Capture the cell that displays the provided text and extract its [X, Y] central coordinate. 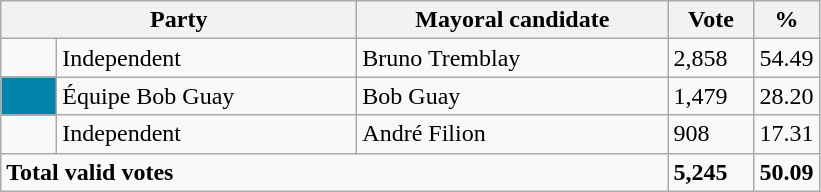
50.09 [786, 172]
1,479 [711, 96]
% [786, 20]
Total valid votes [334, 172]
2,858 [711, 58]
Bob Guay [512, 96]
Vote [711, 20]
Mayoral candidate [512, 20]
17.31 [786, 134]
Party [179, 20]
5,245 [711, 172]
908 [711, 134]
Bruno Tremblay [512, 58]
Équipe Bob Guay [207, 96]
54.49 [786, 58]
André Filion [512, 134]
28.20 [786, 96]
